Locate the cell with the specified text and output its (x, y) center coordinate. 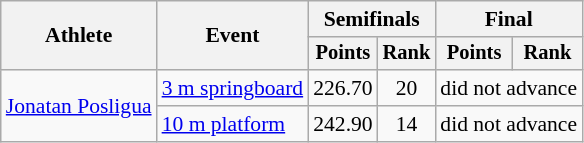
Jonatan Posligua (79, 106)
Athlete (79, 36)
14 (407, 124)
Final (508, 19)
242.90 (342, 124)
3 m springboard (233, 88)
226.70 (342, 88)
20 (407, 88)
10 m platform (233, 124)
Semifinals (372, 19)
Event (233, 36)
